Determine the (x, y) coordinate at the center of the cell enclosing the given text.  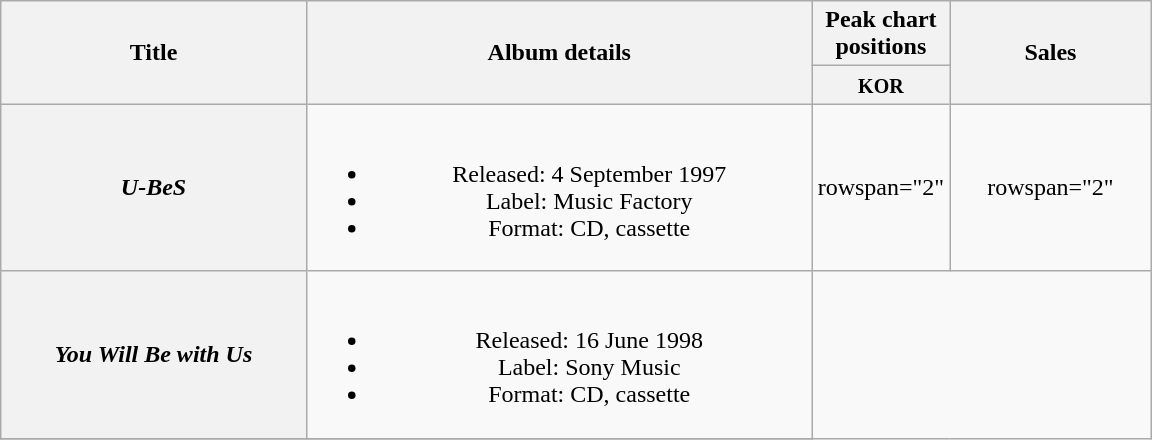
Released: 16 June 1998Label: Sony MusicFormat: CD, cassette (559, 354)
Album details (559, 52)
Released: 4 September 1997Label: Music FactoryFormat: CD, cassette (559, 188)
Title (154, 52)
KOR (881, 85)
U-BeS (154, 188)
Sales (1051, 52)
You Will Be with Us (154, 354)
Peak chart positions (881, 34)
